Extract the (x, y) coordinate from the center of the cell holding the provided text.  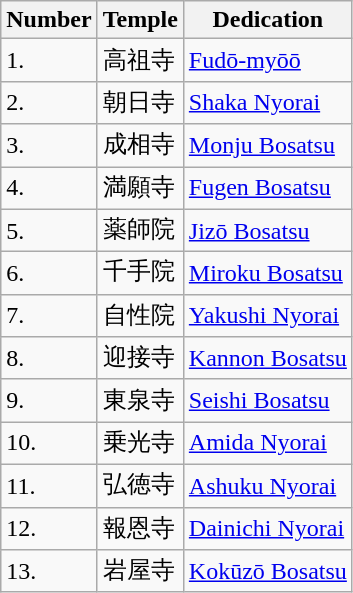
Miroku Bosatsu (268, 274)
Fudō-myōō (268, 60)
Jizō Bosatsu (268, 230)
弘徳寺 (140, 486)
成相寺 (140, 146)
Kannon Bosatsu (268, 358)
自性院 (140, 316)
朝日寺 (140, 102)
岩屋寺 (140, 572)
Monju Bosatsu (268, 146)
満願寺 (140, 188)
8. (49, 358)
10. (49, 444)
Kokūzō Bosatsu (268, 572)
Dainichi Nyorai (268, 528)
Ashuku Nyorai (268, 486)
報恩寺 (140, 528)
Amida Nyorai (268, 444)
13. (49, 572)
Shaka Nyorai (268, 102)
Dedication (268, 20)
千手院 (140, 274)
6. (49, 274)
5. (49, 230)
3. (49, 146)
11. (49, 486)
Temple (140, 20)
高祖寺 (140, 60)
Number (49, 20)
Fugen Bosatsu (268, 188)
12. (49, 528)
薬師院 (140, 230)
東泉寺 (140, 400)
Seishi Bosatsu (268, 400)
4. (49, 188)
9. (49, 400)
1. (49, 60)
乗光寺 (140, 444)
2. (49, 102)
Yakushi Nyorai (268, 316)
迎接寺 (140, 358)
7. (49, 316)
